Pinpoint the cell where the given text exists, returning its (X, Y) midpoint coordinate. 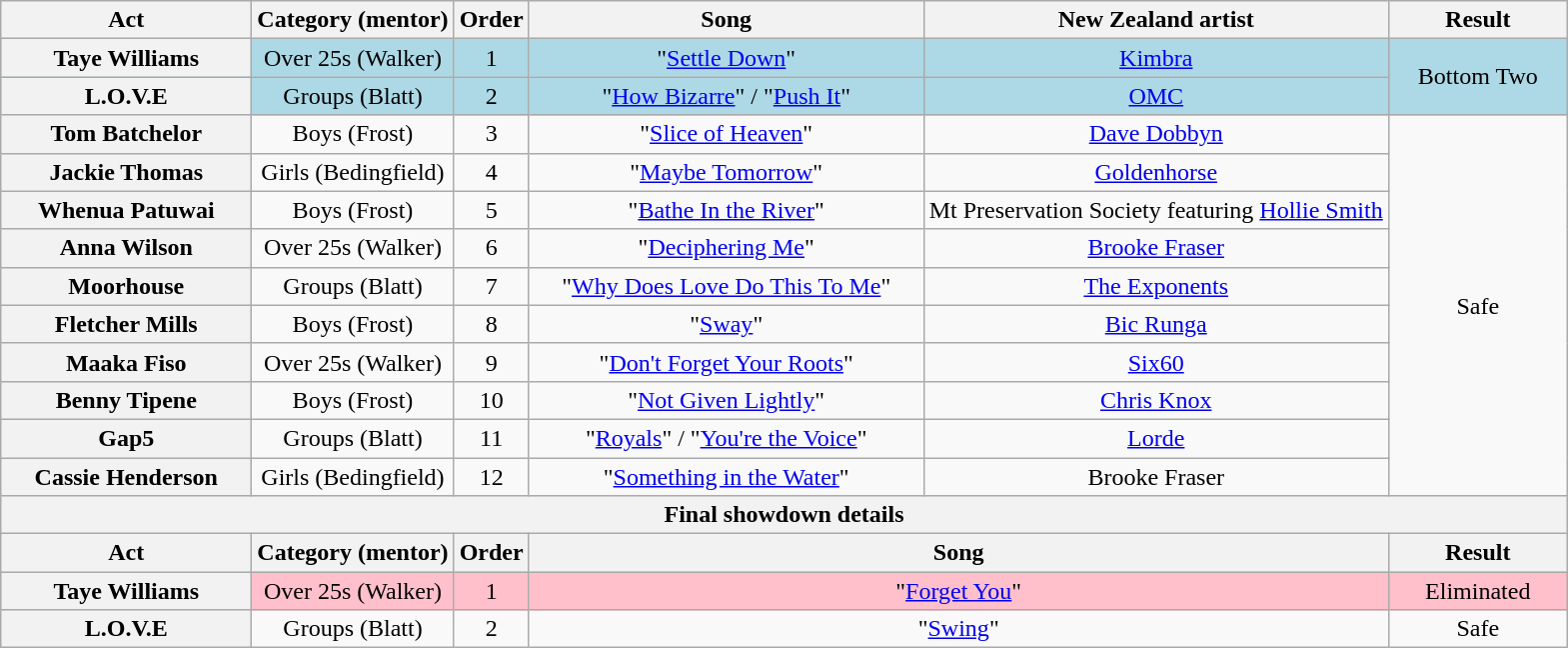
"Something in the Water" (726, 477)
"Don't Forget Your Roots" (726, 362)
Lorde (1155, 438)
"Bathe In the River" (726, 210)
"How Bizarre" / "Push It" (726, 96)
Bic Runga (1155, 324)
4 (492, 172)
"Deciphering Me" (726, 248)
11 (492, 438)
5 (492, 210)
New Zealand artist (1155, 20)
Tom Batchelor (126, 134)
6 (492, 248)
Maaka Fiso (126, 362)
Eliminated (1477, 591)
"Swing" (958, 629)
Jackie Thomas (126, 172)
Gap5 (126, 438)
"Slice of Heaven" (726, 134)
3 (492, 134)
OMC (1155, 96)
Dave Dobbyn (1155, 134)
"Not Given Lightly" (726, 400)
"Sway" (726, 324)
Bottom Two (1477, 77)
"Why Does Love Do This To Me" (726, 286)
Chris Knox (1155, 400)
Goldenhorse (1155, 172)
Fletcher Mills (126, 324)
12 (492, 477)
The Exponents (1155, 286)
"Forget You" (958, 591)
Mt Preservation Society featuring Hollie Smith (1155, 210)
"Settle Down" (726, 58)
Anna Wilson (126, 248)
Benny Tipene (126, 400)
8 (492, 324)
Whenua Patuwai (126, 210)
Cassie Henderson (126, 477)
10 (492, 400)
7 (492, 286)
"Maybe Tomorrow" (726, 172)
Moorhouse (126, 286)
9 (492, 362)
Final showdown details (784, 515)
Six60 (1155, 362)
Kimbra (1155, 58)
"Royals" / "You're the Voice" (726, 438)
